Return the [X, Y] coordinate for the center point of the cell that contains the specified text.  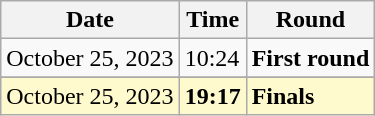
19:17 [212, 96]
Finals [310, 96]
Date [90, 20]
Round [310, 20]
First round [310, 58]
10:24 [212, 58]
Time [212, 20]
